Identify which cell holds the provided text, then report its [x, y] central coordinate. 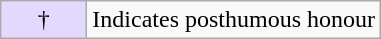
Indicates posthumous honour [234, 20]
† [44, 20]
